For the text-containing cell, return its midpoint in (x, y) coordinate format. 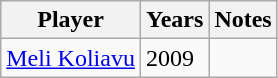
2009 (174, 58)
Years (174, 20)
Meli Koliavu (71, 58)
Player (71, 20)
Notes (243, 20)
